Locate the cell with the specified text and output its (x, y) center coordinate. 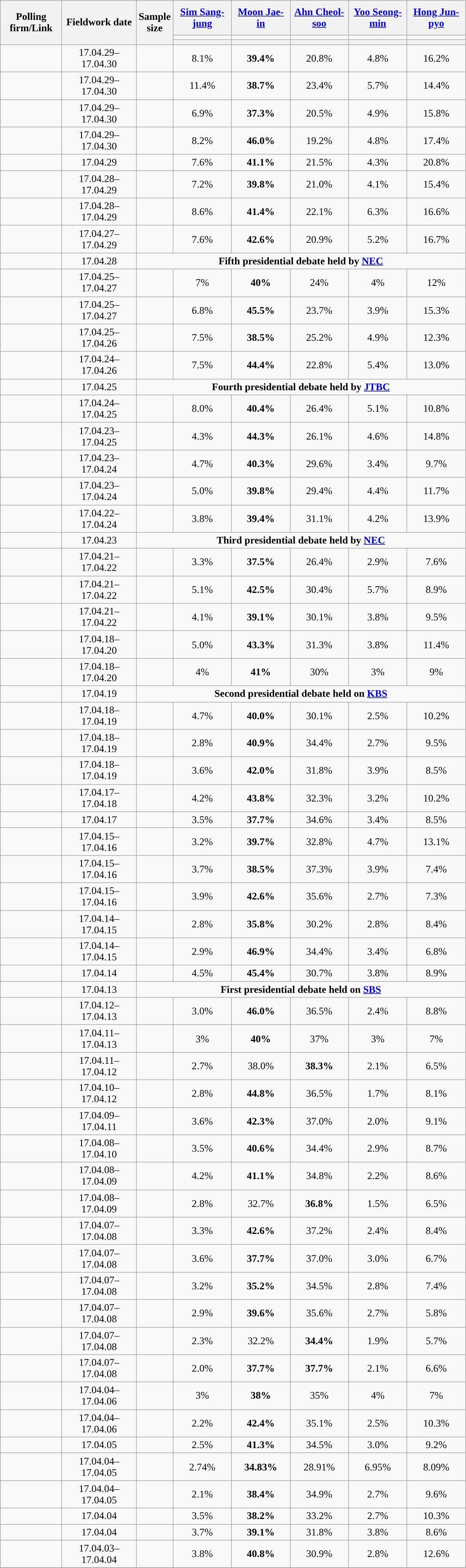
30.4% (319, 590)
21.0% (319, 184)
34.9% (319, 1494)
37% (319, 1039)
17.04.23–17.04.25 (99, 436)
43.8% (261, 798)
5.8% (436, 1313)
8.0% (203, 409)
41.3% (261, 1445)
6.6% (436, 1368)
42.5% (261, 590)
35% (319, 1396)
2.3% (203, 1340)
38.2% (261, 1516)
40.6% (261, 1149)
17.04.17 (99, 820)
32.2% (261, 1340)
13.0% (436, 365)
9% (436, 672)
17.04.11–17.04.12 (99, 1066)
17.04.08–17.04.10 (99, 1149)
17.04.24–17.04.26 (99, 365)
40.3% (261, 464)
24% (319, 283)
30.2% (319, 924)
4.4% (378, 491)
Polling firm/Link (31, 23)
20.9% (319, 239)
17.04.22–17.04.24 (99, 519)
36.8% (319, 1204)
Fourth presidential debate held by JTBC (301, 387)
5.4% (378, 365)
17.04.29 (99, 163)
22.1% (319, 212)
1.7% (378, 1094)
42.3% (261, 1121)
23.7% (319, 310)
38.0% (261, 1066)
8.7% (436, 1149)
6.3% (378, 212)
9.1% (436, 1121)
10.8% (436, 409)
Moon Jae-in (261, 18)
42.4% (261, 1423)
45.5% (261, 310)
35.8% (261, 924)
12.3% (436, 338)
15.3% (436, 310)
9.7% (436, 464)
35.2% (261, 1285)
38.7% (261, 85)
32.8% (319, 841)
6.95% (378, 1467)
1.5% (378, 1204)
Yoo Seong-min (378, 18)
25.2% (319, 338)
13.9% (436, 519)
17.04.23 (99, 541)
33.2% (319, 1516)
26.1% (319, 436)
32.3% (319, 798)
6.7% (436, 1258)
12.6% (436, 1554)
17.04.05 (99, 1445)
13.1% (436, 841)
5.2% (378, 239)
14.4% (436, 85)
16.7% (436, 239)
Ahn Cheol-soo (319, 18)
6.9% (203, 113)
15.8% (436, 113)
32.7% (261, 1204)
37.5% (261, 563)
17.04.25–17.04.26 (99, 338)
7.2% (203, 184)
35.1% (319, 1423)
40.9% (261, 743)
38.3% (319, 1066)
Sim Sang-jung (203, 18)
8.8% (436, 1011)
12% (436, 283)
29.4% (319, 491)
30.7% (319, 973)
28.91% (319, 1467)
21.5% (319, 163)
44.3% (261, 436)
17.04.14 (99, 973)
17.04.25 (99, 387)
17.04.13 (99, 989)
9.6% (436, 1494)
First presidential debate held on SBS (301, 989)
Fifth presidential debate held by NEC (301, 261)
31.3% (319, 644)
Second presidential debate held on KBS (301, 694)
9.2% (436, 1445)
40.8% (261, 1554)
34.83% (261, 1467)
15.4% (436, 184)
42.0% (261, 770)
17.04.09–17.04.11 (99, 1121)
39.7% (261, 841)
23.4% (319, 85)
Fieldwork date (99, 23)
7.3% (436, 896)
4.5% (203, 973)
17.04.28 (99, 261)
17.04.03–17.04.04 (99, 1554)
41% (261, 672)
31.1% (319, 519)
16.2% (436, 58)
34.6% (319, 820)
30.9% (319, 1554)
38% (261, 1396)
41.4% (261, 212)
43.3% (261, 644)
16.6% (436, 212)
29.6% (319, 464)
30% (319, 672)
4.6% (378, 436)
Samplesize (154, 23)
8.2% (203, 141)
11.7% (436, 491)
2.74% (203, 1467)
17.4% (436, 141)
40.4% (261, 409)
22.8% (319, 365)
14.8% (436, 436)
8.09% (436, 1467)
19.2% (319, 141)
17.04.10–17.04.12 (99, 1094)
44.4% (261, 365)
37.2% (319, 1231)
20.5% (319, 113)
Third presidential debate held by NEC (301, 541)
45.4% (261, 973)
38.4% (261, 1494)
Hong Jun-pyo (436, 18)
46.9% (261, 952)
17.04.27–17.04.29 (99, 239)
39.6% (261, 1313)
17.04.24–17.04.25 (99, 409)
1.9% (378, 1340)
17.04.12–17.04.13 (99, 1011)
17.04.19 (99, 694)
17.04.11–17.04.13 (99, 1039)
40.0% (261, 715)
17.04.17–17.04.18 (99, 798)
44.8% (261, 1094)
34.8% (319, 1176)
